Extract the [X, Y] coordinate from the center of the cell holding the provided text.  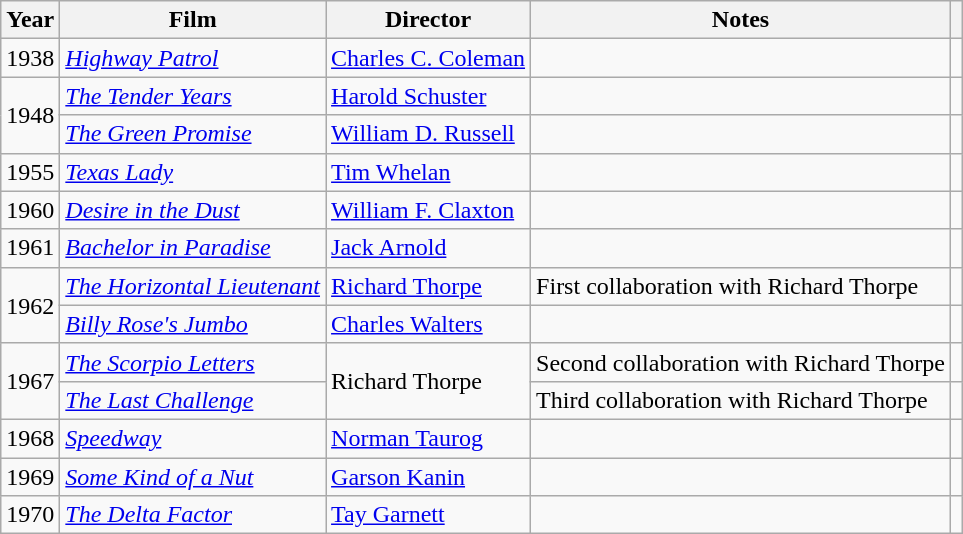
Speedway [193, 438]
Norman Taurog [428, 438]
Jack Arnold [428, 248]
Garson Kanin [428, 477]
The Delta Factor [193, 515]
The Horizontal Lieutenant [193, 286]
Desire in the Dust [193, 210]
Notes [741, 20]
1969 [30, 477]
1967 [30, 381]
Third collaboration with Richard Thorpe [741, 400]
The Scorpio Letters [193, 362]
Charles C. Coleman [428, 58]
William F. Claxton [428, 210]
Texas Lady [193, 172]
1938 [30, 58]
1962 [30, 305]
Charles Walters [428, 324]
1961 [30, 248]
Tay Garnett [428, 515]
1970 [30, 515]
Director [428, 20]
The Tender Years [193, 96]
Second collaboration with Richard Thorpe [741, 362]
Billy Rose's Jumbo [193, 324]
1960 [30, 210]
Bachelor in Paradise [193, 248]
Harold Schuster [428, 96]
Highway Patrol [193, 58]
Year [30, 20]
First collaboration with Richard Thorpe [741, 286]
Some Kind of a Nut [193, 477]
The Last Challenge [193, 400]
Tim Whelan [428, 172]
1948 [30, 115]
Film [193, 20]
1968 [30, 438]
1955 [30, 172]
William D. Russell [428, 134]
The Green Promise [193, 134]
